Locate the cell with the specified text and output its (x, y) center coordinate. 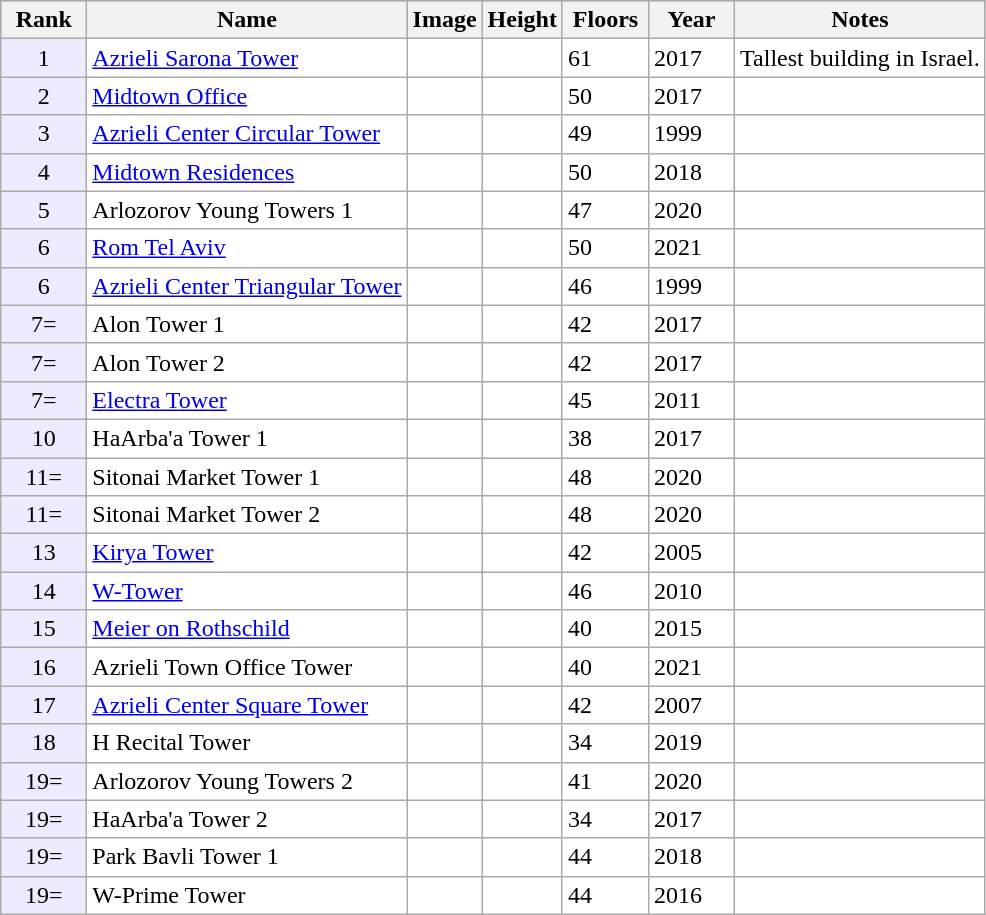
Sitonai Market Tower 1 (247, 477)
Rom Tel Aviv (247, 248)
13 (44, 553)
2011 (692, 400)
61 (605, 58)
Azrieli Center Square Tower (247, 705)
Rank (44, 20)
18 (44, 743)
3 (44, 134)
1 (44, 58)
W-Prime Tower (247, 895)
Kirya Tower (247, 553)
Arlozorov Young Towers 2 (247, 781)
4 (44, 172)
14 (44, 591)
Height (522, 20)
Alon Tower 2 (247, 362)
10 (44, 438)
Image (444, 20)
Azrieli Center Triangular Tower (247, 286)
Azrieli Town Office Tower (247, 667)
Year (692, 20)
2007 (692, 705)
2019 (692, 743)
Arlozorov Young Towers 1 (247, 210)
47 (605, 210)
HaArba'a Tower 2 (247, 819)
Alon Tower 1 (247, 324)
38 (605, 438)
Sitonai Market Tower 2 (247, 515)
Electra Tower (247, 400)
2 (44, 96)
5 (44, 210)
Meier on Rothschild (247, 629)
41 (605, 781)
2005 (692, 553)
W-Tower (247, 591)
Midtown Residences (247, 172)
Park Bavli Tower 1 (247, 857)
Azrieli Center Circular Tower (247, 134)
2015 (692, 629)
15 (44, 629)
45 (605, 400)
16 (44, 667)
Name (247, 20)
Notes (860, 20)
Azrieli Sarona Tower (247, 58)
Floors (605, 20)
2010 (692, 591)
Tallest building in Israel. (860, 58)
HaArba'a Tower 1 (247, 438)
Midtown Office (247, 96)
2016 (692, 895)
H Recital Tower (247, 743)
17 (44, 705)
49 (605, 134)
